Return the [x, y] coordinate for the center point of the cell that contains the specified text.  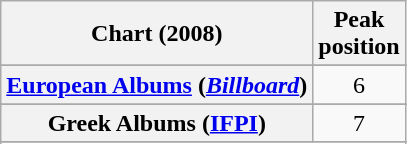
Peakposition [359, 34]
6 [359, 85]
Chart (2008) [157, 34]
Greek Albums (IFPI) [157, 123]
European Albums (Billboard) [157, 85]
7 [359, 123]
